From the cell containing the given text, extract its center point as [X, Y] coordinate. 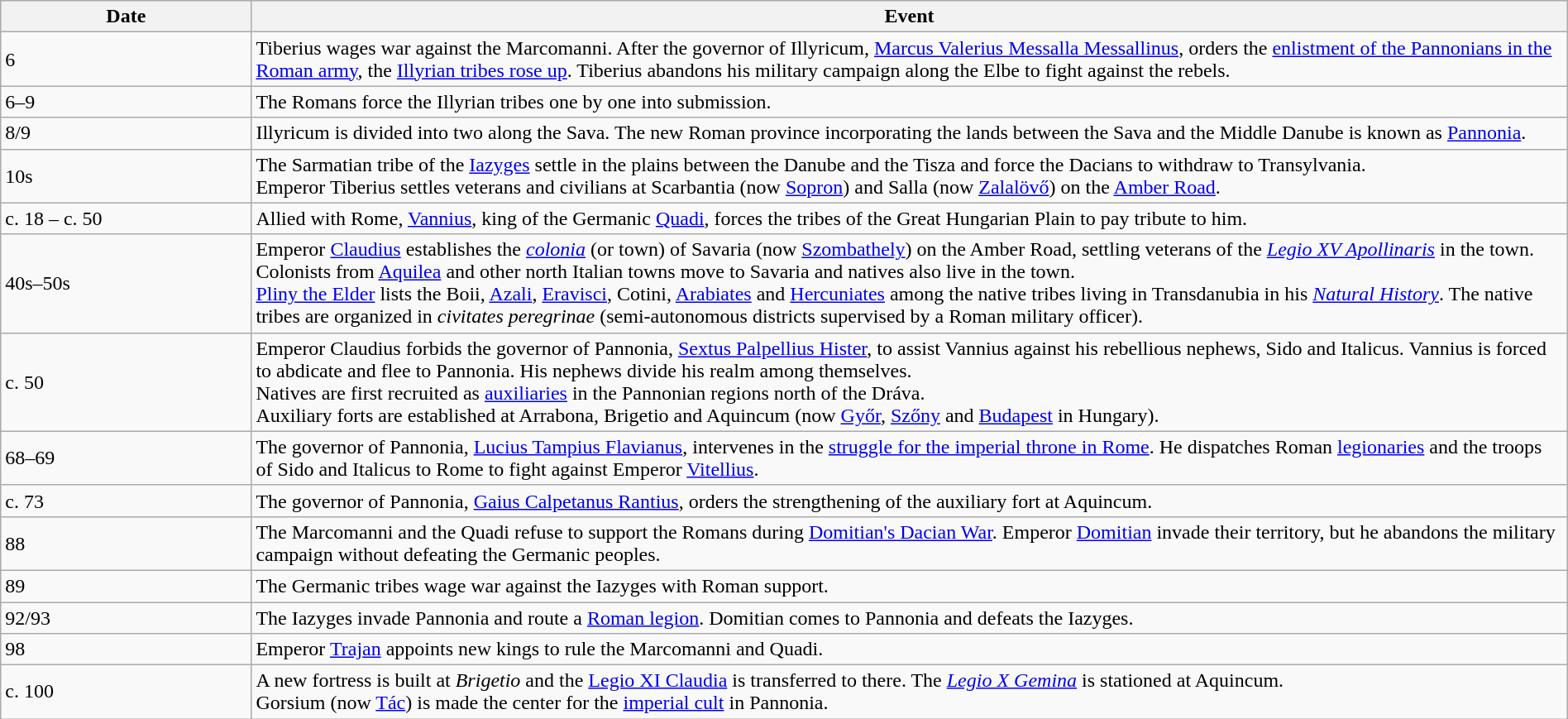
c. 73 [126, 501]
10s [126, 175]
The Iazyges invade Pannonia and route a Roman legion. Domitian comes to Pannonia and defeats the Iazyges. [910, 618]
68–69 [126, 458]
Event [910, 17]
Emperor Trajan appoints new kings to rule the Marcomanni and Quadi. [910, 649]
40s–50s [126, 283]
Date [126, 17]
The Romans force the Illyrian tribes one by one into submission. [910, 102]
c. 18 – c. 50 [126, 218]
8/9 [126, 133]
Allied with Rome, Vannius, king of the Germanic Quadi, forces the tribes of the Great Hungarian Plain to pay tribute to him. [910, 218]
6–9 [126, 102]
92/93 [126, 618]
89 [126, 586]
c. 50 [126, 382]
6 [126, 60]
The governor of Pannonia, Gaius Calpetanus Rantius, orders the strengthening of the auxiliary fort at Aquincum. [910, 501]
The Germanic tribes wage war against the Iazyges with Roman support. [910, 586]
88 [126, 543]
c. 100 [126, 692]
98 [126, 649]
